Extract the (X, Y) coordinate from the center of the cell holding the provided text.  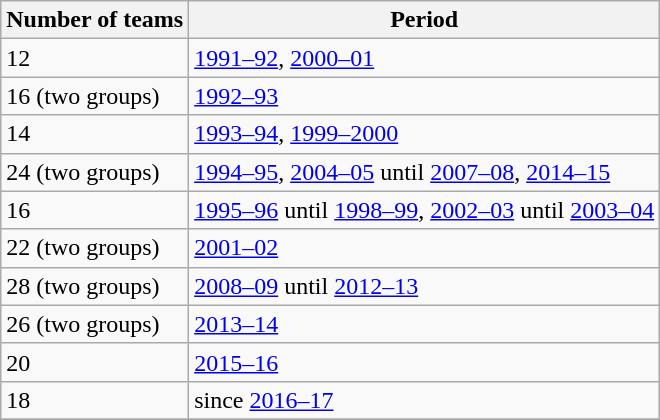
16 (95, 210)
Period (424, 20)
1995–96 until 1998–99, 2002–03 until 2003–04 (424, 210)
1992–93 (424, 96)
18 (95, 400)
2015–16 (424, 362)
since 2016–17 (424, 400)
1994–95, 2004–05 until 2007–08, 2014–15 (424, 172)
20 (95, 362)
22 (two groups) (95, 248)
2013–14 (424, 324)
2001–02 (424, 248)
16 (two groups) (95, 96)
14 (95, 134)
24 (two groups) (95, 172)
1993–94, 1999–2000 (424, 134)
12 (95, 58)
26 (two groups) (95, 324)
28 (two groups) (95, 286)
Number of teams (95, 20)
1991–92, 2000–01 (424, 58)
2008–09 until 2012–13 (424, 286)
